Locate the cell with the specified text and output its (X, Y) center coordinate. 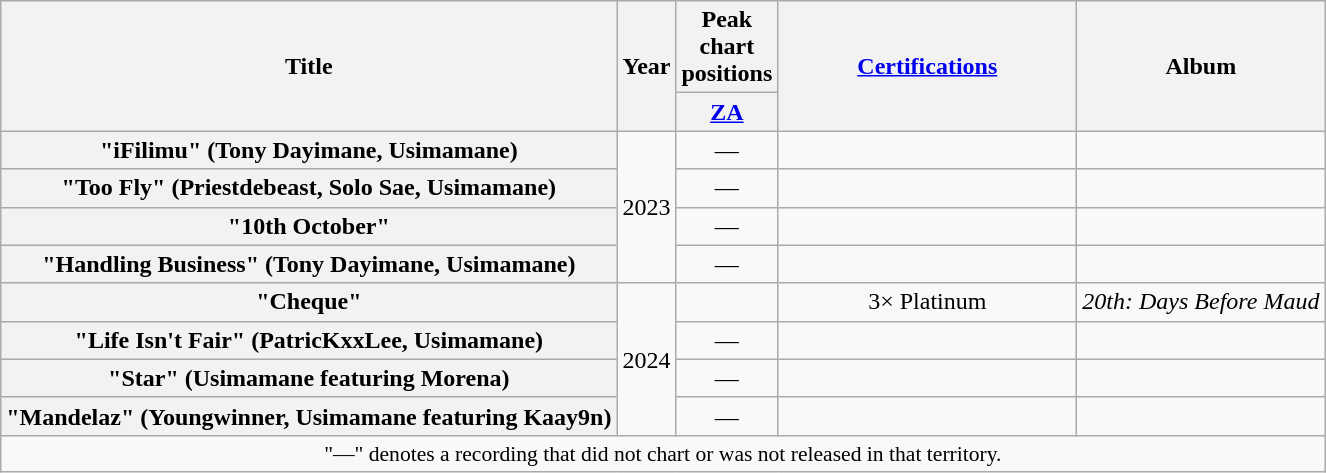
Title (309, 66)
Peak chart positions (727, 47)
"Handling Business" (Tony Dayimane, Usimamane) (309, 264)
Album (1201, 66)
2023 (646, 207)
"iFilimu" (Tony Dayimane, Usimamane) (309, 150)
"Too Fly" (Priestdebeast, Solo Sae, Usimamane) (309, 188)
20th: Days Before Maud (1201, 302)
"—" denotes a recording that did not chart or was not released in that territory. (663, 453)
"Cheque" (309, 302)
"Star" (Usimamane featuring Morena) (309, 378)
Certifications (928, 66)
"10th October" (309, 226)
ZA (727, 112)
3× Platinum (928, 302)
2024 (646, 359)
Year (646, 66)
"Life Isn't Fair" (PatricKxxLee, Usimamane) (309, 340)
"Mandelaz" (Youngwinner, Usimamane featuring Kaay9n) (309, 416)
